Capture the cell that displays the provided text and extract its (x, y) central coordinate. 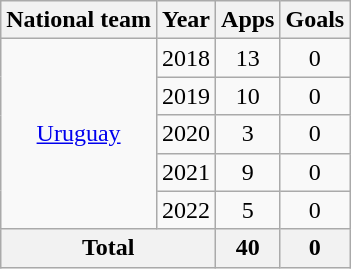
5 (248, 210)
National team (79, 20)
Apps (248, 20)
2020 (186, 134)
Year (186, 20)
2021 (186, 172)
2018 (186, 58)
3 (248, 134)
10 (248, 96)
13 (248, 58)
Uruguay (79, 134)
9 (248, 172)
2019 (186, 96)
40 (248, 248)
2022 (186, 210)
Goals (315, 20)
Total (108, 248)
